From the cell containing the given text, extract its center point as [X, Y] coordinate. 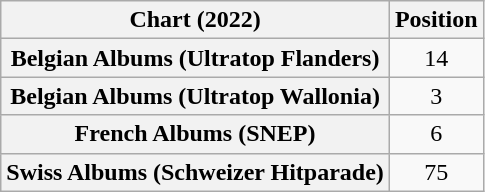
6 [436, 134]
14 [436, 58]
Belgian Albums (Ultratop Wallonia) [196, 96]
3 [436, 96]
75 [436, 172]
Position [436, 20]
Swiss Albums (Schweizer Hitparade) [196, 172]
Belgian Albums (Ultratop Flanders) [196, 58]
French Albums (SNEP) [196, 134]
Chart (2022) [196, 20]
